Scan for the cell matching the given text and deliver its (x, y) coordinate at center. 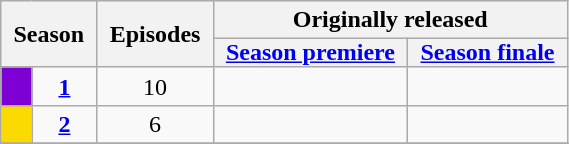
10 (155, 86)
Originally released (390, 20)
2 (64, 124)
Episodes (155, 34)
Season premiere (310, 53)
Season finale (488, 53)
6 (155, 124)
Season (49, 34)
1 (64, 86)
